Provide the [x, y] coordinate of the cell's center where the given text is located.  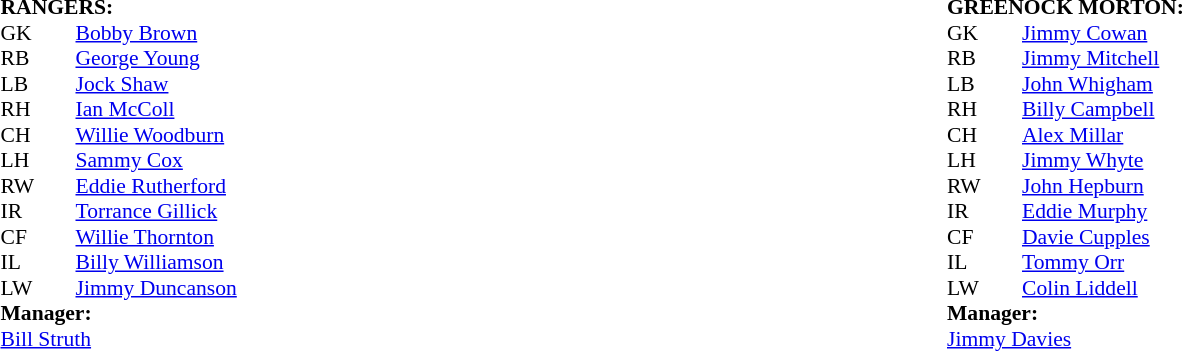
Willie Thornton [156, 237]
Jock Shaw [156, 84]
Bobby Brown [156, 33]
Torrance Gillick [156, 211]
Willie Woodburn [156, 135]
George Young [156, 59]
Billy Williamson [156, 263]
Sammy Cox [156, 161]
Jimmy Duncanson [156, 288]
Manager: [118, 313]
Ian McColl [156, 109]
Eddie Rutherford [156, 186]
